Capture the cell that displays the provided text and extract its [X, Y] central coordinate. 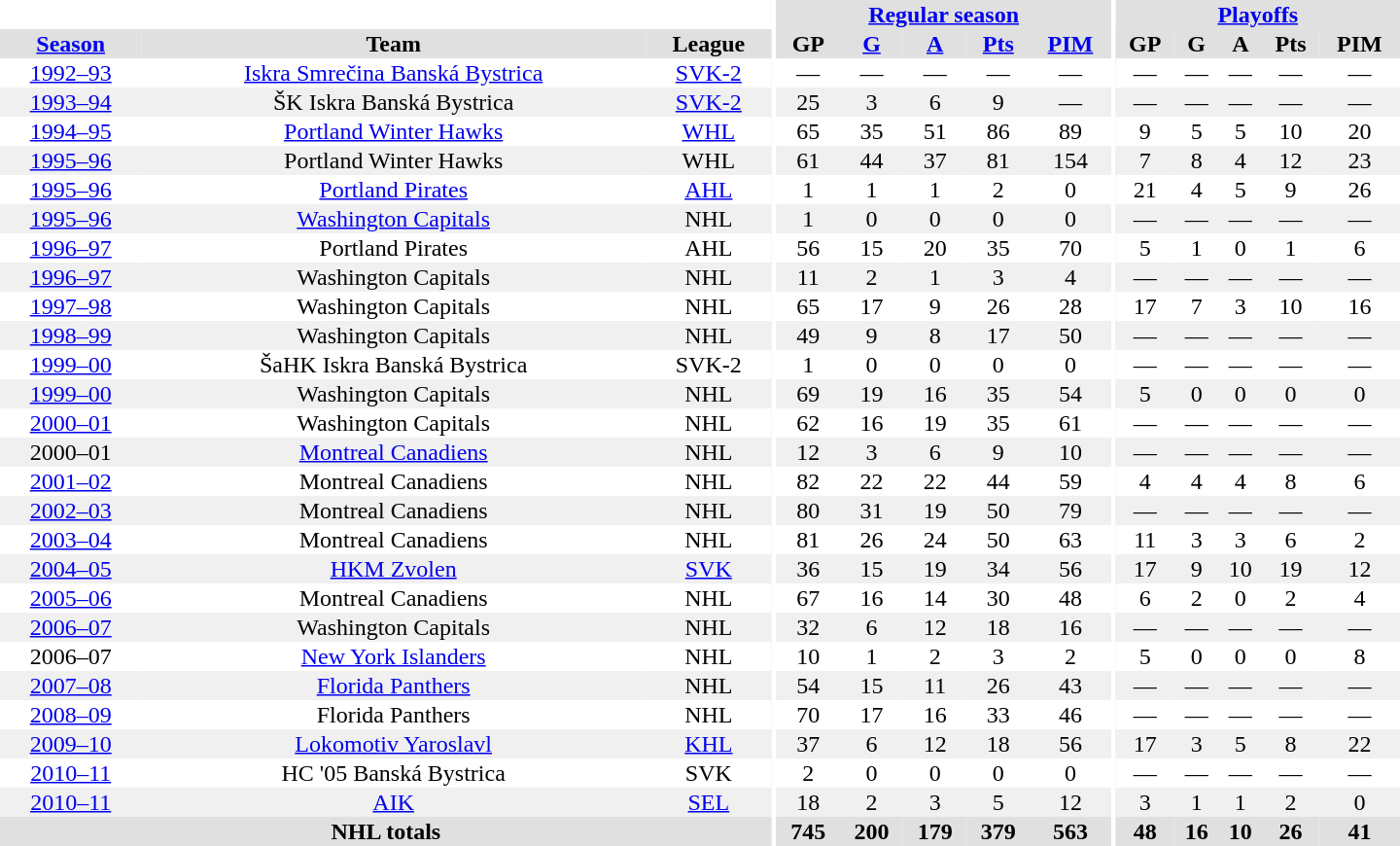
24 [935, 540]
379 [997, 831]
43 [1069, 686]
200 [871, 831]
Team [393, 44]
41 [1359, 831]
79 [1069, 511]
67 [809, 598]
KHL [709, 744]
34 [997, 569]
51 [935, 131]
SEL [709, 802]
2004–05 [70, 569]
2007–08 [70, 686]
30 [997, 598]
AIK [393, 802]
NHL totals [386, 831]
1998–99 [70, 335]
2002–03 [70, 511]
25 [809, 102]
Iskra Smrečina Banská Bystrica [393, 73]
21 [1145, 190]
Regular season [944, 15]
63 [1069, 540]
80 [809, 511]
89 [1069, 131]
49 [809, 335]
69 [809, 394]
46 [1069, 715]
Lokomotiv Yaroslavl [393, 744]
33 [997, 715]
2008–09 [70, 715]
2003–04 [70, 540]
563 [1069, 831]
14 [935, 598]
2005–06 [70, 598]
745 [809, 831]
HKM Zvolen [393, 569]
League [709, 44]
ŠK Iskra Banská Bystrica [393, 102]
23 [1359, 160]
1993–94 [70, 102]
154 [1069, 160]
59 [1069, 481]
1992–93 [70, 73]
36 [809, 569]
86 [997, 131]
62 [809, 423]
HC '05 Banská Bystrica [393, 773]
New York Islanders [393, 656]
1994–95 [70, 131]
2009–10 [70, 744]
ŠaHK Iskra Banská Bystrica [393, 365]
28 [1069, 306]
Playoffs [1258, 15]
2001–02 [70, 481]
Season [70, 44]
82 [809, 481]
32 [809, 627]
1997–98 [70, 306]
179 [935, 831]
31 [871, 511]
